Determine the (x, y) coordinate at the center of the cell enclosing the given text.  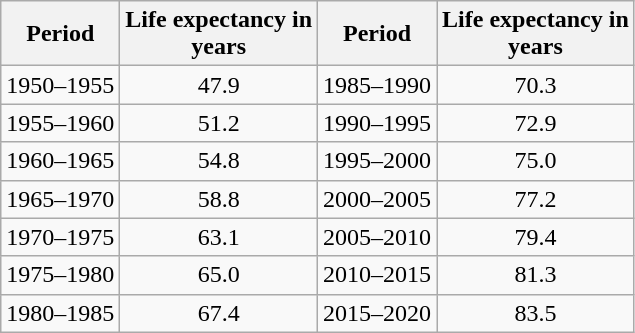
1975–1980 (60, 275)
75.0 (536, 161)
79.4 (536, 237)
1960–1965 (60, 161)
63.1 (219, 237)
54.8 (219, 161)
2010–2015 (378, 275)
2005–2010 (378, 237)
2000–2005 (378, 199)
1965–1970 (60, 199)
51.2 (219, 123)
1995–2000 (378, 161)
72.9 (536, 123)
1990–1995 (378, 123)
67.4 (219, 313)
1950–1955 (60, 85)
1955–1960 (60, 123)
65.0 (219, 275)
1980–1985 (60, 313)
1970–1975 (60, 237)
47.9 (219, 85)
58.8 (219, 199)
77.2 (536, 199)
81.3 (536, 275)
2015–2020 (378, 313)
83.5 (536, 313)
70.3 (536, 85)
1985–1990 (378, 85)
